Scan for the cell matching the given text and deliver its [X, Y] coordinate at center. 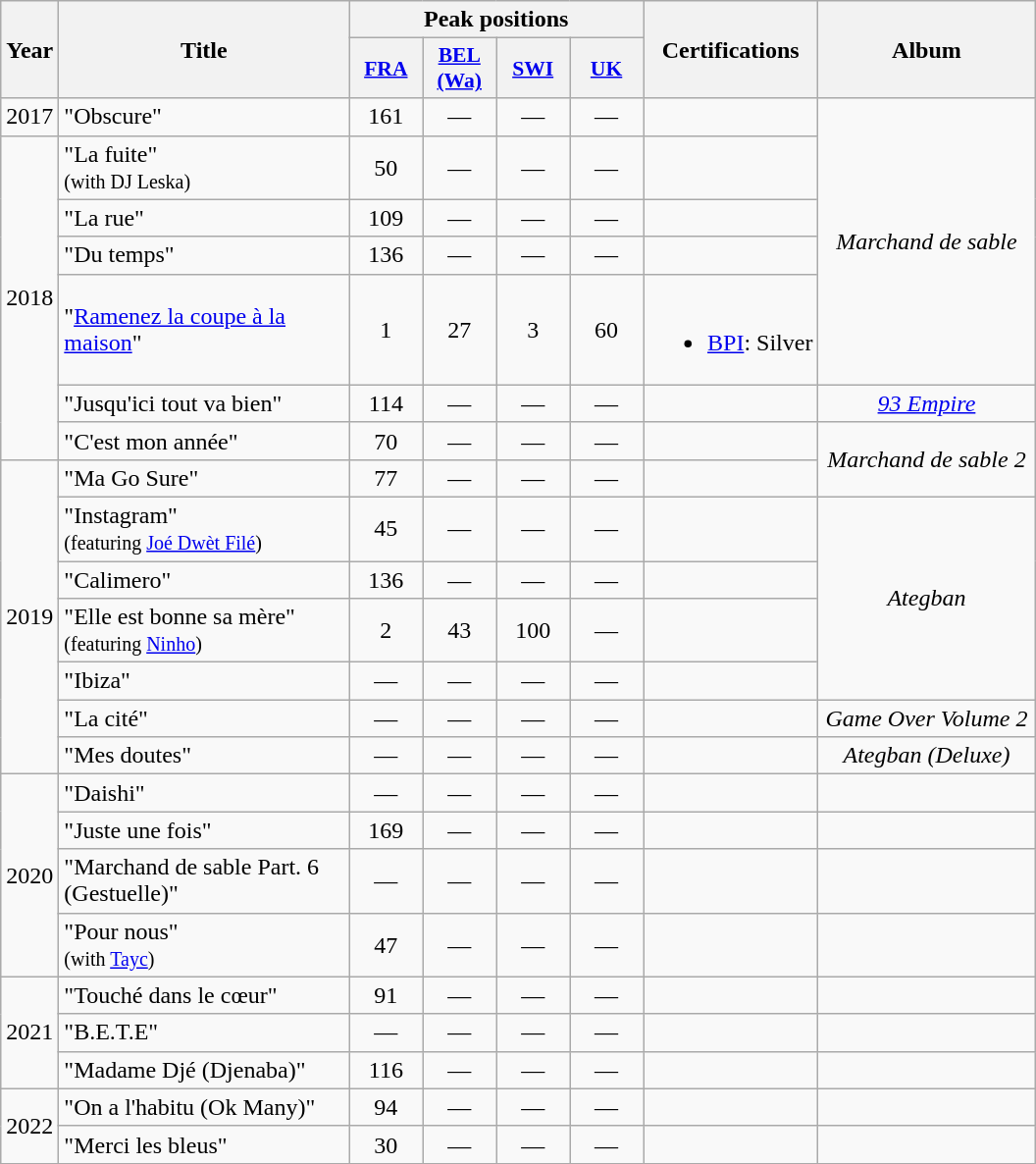
2019 [29, 616]
"Marchand de sable Part. 6 (Gestuelle)" [204, 881]
77 [387, 478]
161 [387, 117]
109 [387, 218]
UK [606, 69]
"Touché dans le cœur" [204, 995]
"Obscure" [204, 117]
2 [387, 630]
91 [387, 995]
2017 [29, 117]
"Elle est bonne sa mère"(featuring Ninho) [204, 630]
"Instagram"(featuring Joé Dwèt Filé) [204, 528]
30 [387, 1144]
Marchand de sable [926, 241]
"Ma Go Sure" [204, 478]
116 [387, 1070]
"Jusqu'ici tout va bien" [204, 403]
Album [926, 49]
"Ibiza" [204, 681]
94 [387, 1107]
"C'est mon année" [204, 441]
Title [204, 49]
43 [459, 630]
2022 [29, 1126]
BPI: Silver [731, 330]
Peak positions [496, 20]
50 [387, 167]
1 [387, 330]
45 [387, 528]
93 Empire [926, 403]
Game Over Volume 2 [926, 718]
"La fuite" (with DJ Leska) [204, 167]
27 [459, 330]
70 [387, 441]
Certifications [731, 49]
"Mes doutes" [204, 756]
"Ramenez la coupe à la maison" [204, 330]
2018 [29, 297]
SWI [534, 69]
"Calimero" [204, 580]
114 [387, 403]
60 [606, 330]
"On a l'habitu (Ok Many)" [204, 1107]
Year [29, 49]
"B.E.T.E" [204, 1032]
"Merci les bleus" [204, 1144]
3 [534, 330]
"La cité" [204, 718]
Marchand de sable 2 [926, 459]
47 [387, 944]
BEL(Wa) [459, 69]
2021 [29, 1032]
100 [534, 630]
FRA [387, 69]
"Daishi" [204, 793]
Ategban [926, 598]
"Madame Djé (Djenaba)" [204, 1070]
"Pour nous" (with Tayc) [204, 944]
Ategban (Deluxe) [926, 756]
"La rue" [204, 218]
169 [387, 830]
2020 [29, 875]
"Du temps" [204, 255]
"Juste une fois" [204, 830]
